Return [x, y] of the center of cell containing provided text 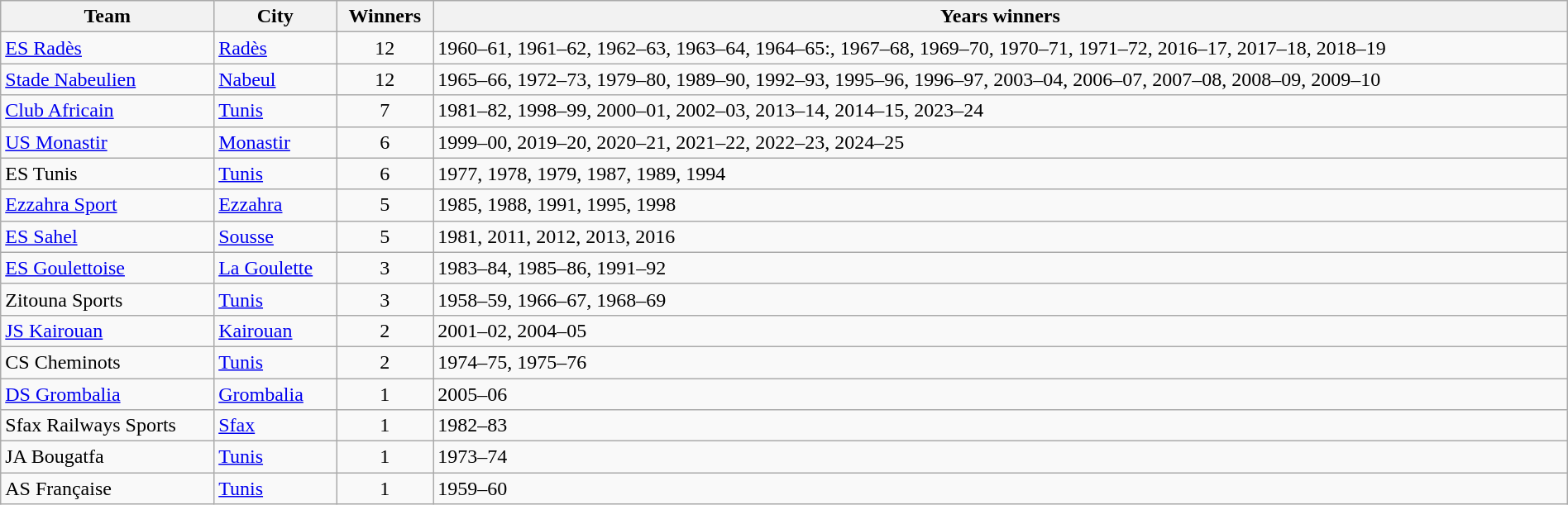
1974–75, 1975–76 [1001, 362]
City [275, 17]
La Goulette [275, 268]
ES Tunis [108, 174]
ES Sahel [108, 236]
2001–02, 2004–05 [1001, 331]
Team [108, 17]
1981, 2011, 2012, 2013, 2016 [1001, 236]
1965–66, 1972–73, 1979–80, 1989–90, 1992–93, 1995–96, 1996–97, 2003–04, 2006–07, 2007–08, 2008–09, 2009–10 [1001, 79]
2005–06 [1001, 394]
JA Bougatfa [108, 457]
Grombalia [275, 394]
7 [385, 111]
Zitouna Sports [108, 299]
Sfax [275, 426]
1999–00, 2019–20, 2020–21, 2021–22, 2022–23, 2024–25 [1001, 142]
US Monastir [108, 142]
Radès [275, 48]
1960–61, 1961–62, 1962–63, 1963–64, 1964–65:, 1967–68, 1969–70, 1970–71, 1971–72, 2016–17, 2017–18, 2018–19 [1001, 48]
Winners [385, 17]
Stade Nabeulien [108, 79]
1983–84, 1985–86, 1991–92 [1001, 268]
Ezzahra [275, 205]
1977, 1978, 1979, 1987, 1989, 1994 [1001, 174]
ES Goulettoise [108, 268]
1958–59, 1966–67, 1968–69 [1001, 299]
Nabeul [275, 79]
Sfax Railways Sports [108, 426]
1959–60 [1001, 488]
Ezzahra Sport [108, 205]
1981–82, 1998–99, 2000–01, 2002–03, 2013–14, 2014–15, 2023–24 [1001, 111]
1985, 1988, 1991, 1995, 1998 [1001, 205]
Kairouan [275, 331]
Years winners [1001, 17]
DS Grombalia [108, 394]
1973–74 [1001, 457]
Monastir [275, 142]
Club Africain [108, 111]
Sousse [275, 236]
CS Cheminots [108, 362]
ES Radès [108, 48]
1982–83 [1001, 426]
JS Kairouan [108, 331]
AS Française [108, 488]
